Output the (x, y) coordinate of the center of the cell containing the given text.  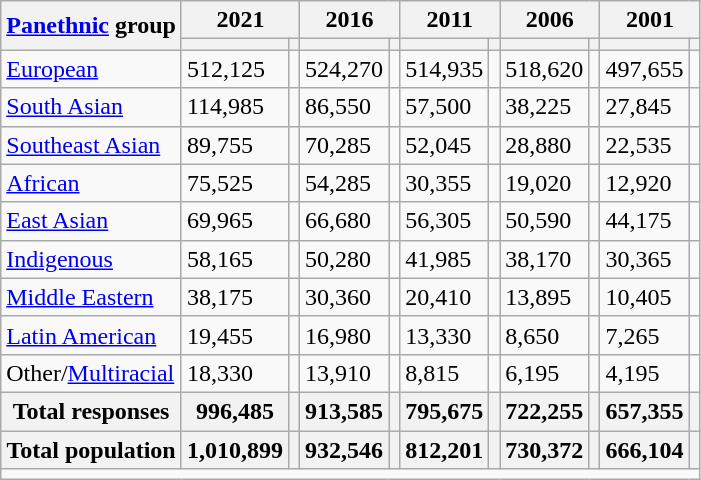
7,265 (644, 335)
38,225 (544, 107)
730,372 (544, 449)
50,590 (544, 221)
913,585 (344, 411)
89,755 (234, 145)
13,330 (444, 335)
Panethnic group (92, 26)
44,175 (644, 221)
69,965 (234, 221)
European (92, 69)
12,920 (644, 183)
19,455 (234, 335)
2016 (350, 20)
75,525 (234, 183)
30,365 (644, 259)
8,815 (444, 373)
86,550 (344, 107)
13,895 (544, 297)
20,410 (444, 297)
16,980 (344, 335)
114,985 (234, 107)
722,255 (544, 411)
22,535 (644, 145)
Indigenous (92, 259)
52,045 (444, 145)
996,485 (234, 411)
28,880 (544, 145)
795,675 (444, 411)
512,125 (234, 69)
2021 (240, 20)
13,910 (344, 373)
70,285 (344, 145)
657,355 (644, 411)
Middle Eastern (92, 297)
East Asian (92, 221)
African (92, 183)
932,546 (344, 449)
27,845 (644, 107)
2006 (550, 20)
8,650 (544, 335)
56,305 (444, 221)
58,165 (234, 259)
497,655 (644, 69)
30,355 (444, 183)
6,195 (544, 373)
30,360 (344, 297)
2001 (650, 20)
2011 (450, 20)
South Asian (92, 107)
50,280 (344, 259)
54,285 (344, 183)
666,104 (644, 449)
66,680 (344, 221)
812,201 (444, 449)
10,405 (644, 297)
524,270 (344, 69)
Southeast Asian (92, 145)
Total responses (92, 411)
19,020 (544, 183)
4,195 (644, 373)
1,010,899 (234, 449)
Other/Multiracial (92, 373)
Latin American (92, 335)
57,500 (444, 107)
18,330 (234, 373)
514,935 (444, 69)
518,620 (544, 69)
41,985 (444, 259)
38,175 (234, 297)
38,170 (544, 259)
Total population (92, 449)
